Determine the [x, y] coordinate at the center of the cell enclosing the given text.  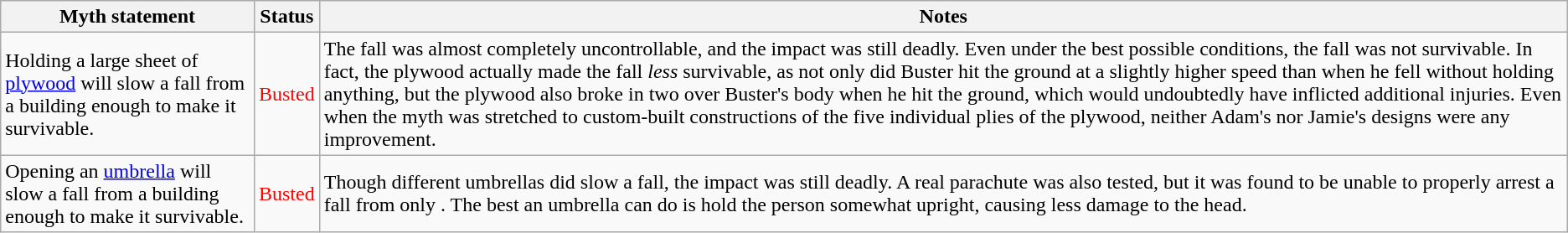
Holding a large sheet of plywood will slow a fall from a building enough to make it survivable. [127, 94]
Notes [943, 17]
Myth statement [127, 17]
Status [286, 17]
Opening an umbrella will slow a fall from a building enough to make it survivable. [127, 194]
